Pinpoint the cell where the given text exists, returning its (X, Y) midpoint coordinate. 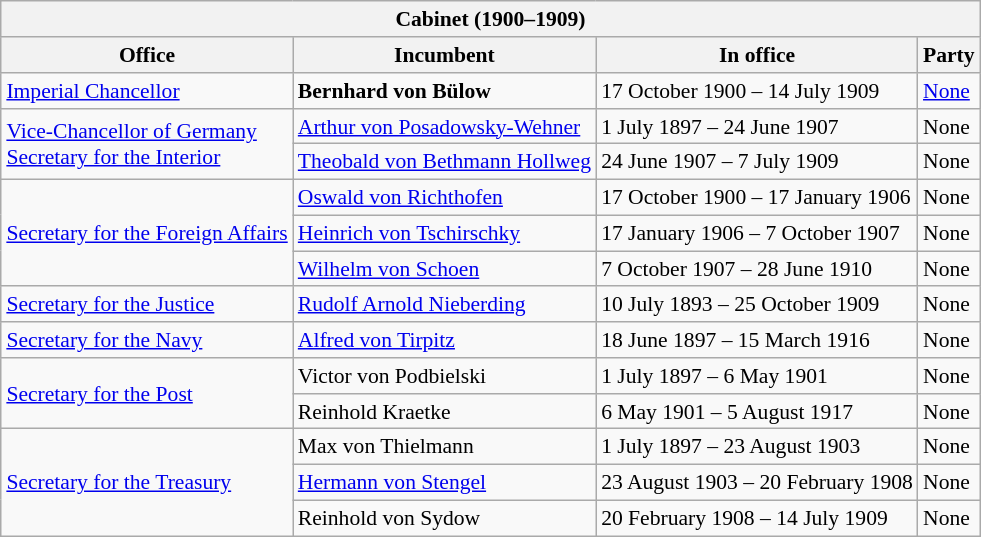
Hermann von Stengel (444, 482)
Alfred von Tirpitz (444, 340)
1 July 1897 – 6 May 1901 (757, 376)
Victor von Podbielski (444, 376)
18 June 1897 – 15 March 1916 (757, 340)
Secretary for the Navy (146, 340)
Secretary for the Justice (146, 304)
Theobald von Bethmann Hollweg (444, 162)
Party (949, 55)
Imperial Chancellor (146, 91)
Wilhelm von Schoen (444, 269)
Rudolf Arnold Nieberding (444, 304)
Office (146, 55)
24 June 1907 – 7 July 1909 (757, 162)
20 February 1908 – 14 July 1909 (757, 518)
Incumbent (444, 55)
23 August 1903 – 20 February 1908 (757, 482)
Secretary for the Foreign Affairs (146, 232)
In office (757, 55)
Oswald von Richthofen (444, 197)
17 October 1900 – 17 January 1906 (757, 197)
Bernhard von Bülow (444, 91)
Reinhold Kraetke (444, 411)
Heinrich von Tschirschky (444, 233)
Vice-Chancellor of GermanySecretary for the Interior (146, 144)
1 July 1897 – 24 June 1907 (757, 126)
10 July 1893 – 25 October 1909 (757, 304)
Max von Thielmann (444, 447)
Secretary for the Post (146, 394)
Arthur von Posadowsky-Wehner (444, 126)
7 October 1907 – 28 June 1910 (757, 269)
1 July 1897 – 23 August 1903 (757, 447)
Cabinet (1900–1909) (490, 19)
Secretary for the Treasury (146, 482)
17 January 1906 – 7 October 1907 (757, 233)
Reinhold von Sydow (444, 518)
17 October 1900 – 14 July 1909 (757, 91)
6 May 1901 – 5 August 1917 (757, 411)
